Extract the [X, Y] coordinate from the center of the cell holding the provided text.  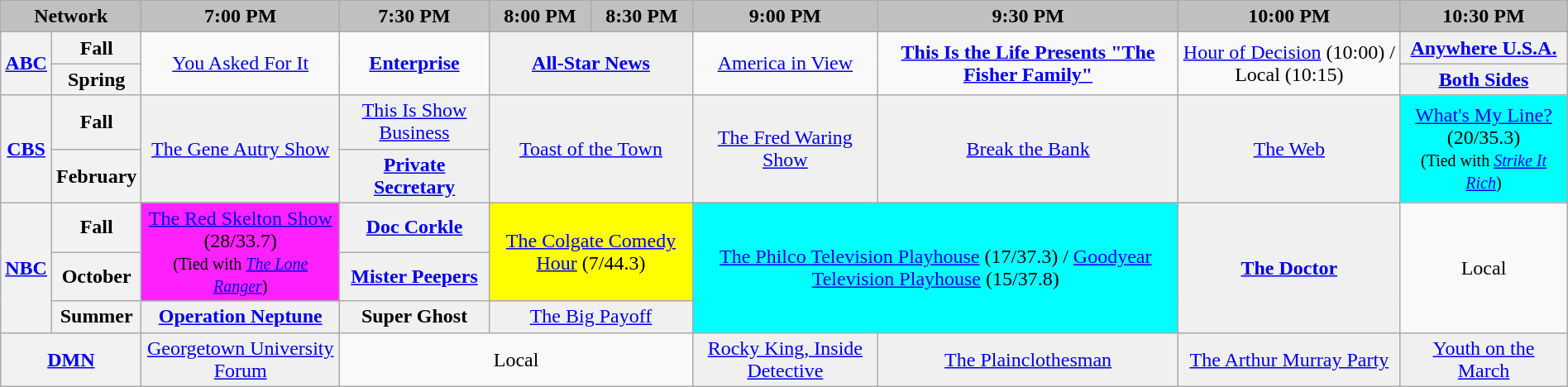
10:30 PM [1484, 17]
Rocky King, Inside Detective [786, 359]
DMN [71, 359]
Summer [96, 317]
10:00 PM [1289, 17]
7:30 PM [415, 17]
The Colgate Comedy Hour (7/44.3) [590, 251]
The Web [1289, 149]
Hour of Decision (10:00) / Local (10:15) [1289, 64]
Operation Neptune [241, 317]
October [96, 277]
You Asked For It [241, 64]
Anywhere U.S.A. [1484, 48]
America in View [786, 64]
9:00 PM [786, 17]
Break the Bank [1028, 149]
This Is the Life Presents "The Fisher Family" [1028, 64]
Toast of the Town [590, 149]
CBS [26, 149]
Super Ghost [415, 317]
The Plainclothesman [1028, 359]
February [96, 175]
Private Secretary [415, 175]
Spring [96, 79]
The Doctor [1289, 268]
7:00 PM [241, 17]
9:30 PM [1028, 17]
Mister Peepers [415, 277]
8:30 PM [642, 17]
Youth on the March [1484, 359]
The Big Payoff [590, 317]
The Gene Autry Show [241, 149]
This Is Show Business [415, 122]
The Fred Waring Show [786, 149]
Network [71, 17]
The Red Skelton Show (28/33.7)(Tied with The Lone Ranger) [241, 251]
Both Sides [1484, 79]
8:00 PM [539, 17]
Doc Corkle [415, 227]
Georgetown University Forum [241, 359]
ABC [26, 64]
What's My Line? (20/35.3)(Tied with Strike It Rich) [1484, 149]
NBC [26, 268]
All-Star News [590, 64]
The Arthur Murray Party [1289, 359]
Enterprise [415, 64]
The Philco Television Playhouse (17/37.3) / Goodyear Television Playhouse (15/37.8) [936, 268]
